From the cell containing the given text, extract its center point as [x, y] coordinate. 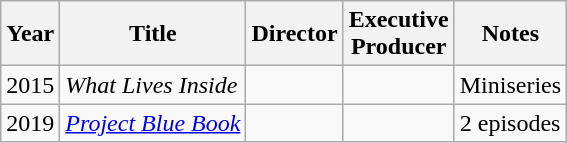
What Lives Inside [153, 85]
Director [294, 34]
2019 [30, 123]
Miniseries [510, 85]
Notes [510, 34]
Project Blue Book [153, 123]
Title [153, 34]
ExecutiveProducer [398, 34]
Year [30, 34]
2 episodes [510, 123]
2015 [30, 85]
